Detect which cell encompasses the target text, then output its (x, y) center coordinate. 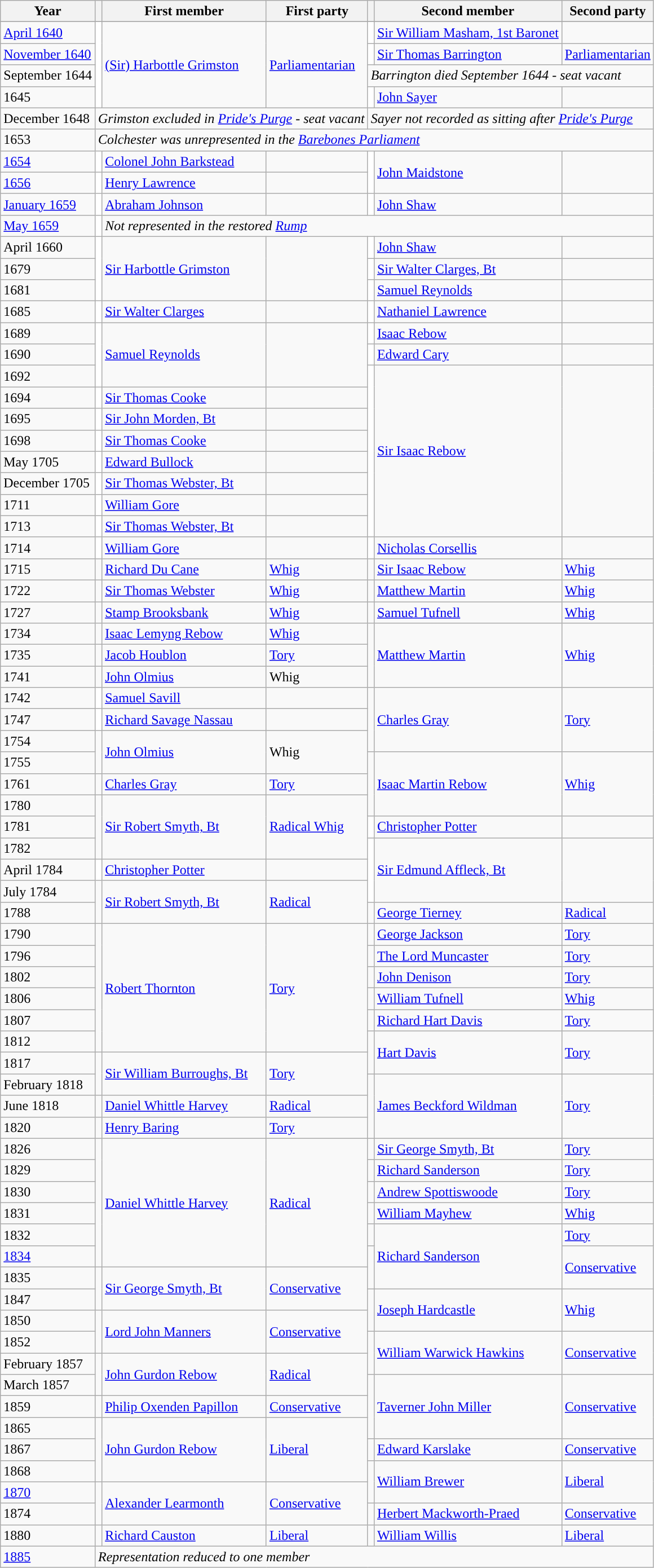
William Warwick Hawkins (468, 1353)
April 1784 (48, 870)
1656 (48, 183)
Sir William Burroughs, Bt (184, 1074)
William Tufnell (468, 999)
Henry Baring (184, 1127)
1852 (48, 1342)
George Jackson (468, 934)
1715 (48, 569)
1761 (48, 784)
Robert Thornton (184, 988)
1694 (48, 398)
July 1784 (48, 891)
Sir Thomas Barrington (468, 54)
1865 (48, 1428)
1754 (48, 741)
November 1640 (48, 54)
1689 (48, 333)
May 1705 (48, 462)
1817 (48, 1063)
Edward Cary (468, 355)
1826 (48, 1149)
1834 (48, 1256)
Stamp Brooksbank (184, 612)
William Brewer (468, 1482)
1679 (48, 269)
Richard Du Cane (184, 569)
1734 (48, 634)
Henry Lawrence (184, 183)
John Denison (468, 977)
Richard Causton (184, 1535)
1832 (48, 1235)
Samuel Savill (184, 698)
1859 (48, 1407)
1698 (48, 441)
Barrington died September 1644 - seat vacant (511, 76)
1806 (48, 999)
March 1857 (48, 1385)
December 1648 (48, 118)
Sir Walter Clarges (184, 312)
1820 (48, 1127)
1831 (48, 1213)
1870 (48, 1492)
1727 (48, 612)
1830 (48, 1192)
Representation reduced to one member (374, 1557)
1722 (48, 591)
1690 (48, 355)
William Willis (468, 1535)
1780 (48, 805)
April 1640 (48, 33)
William Mayhew (468, 1213)
1802 (48, 977)
April 1660 (48, 247)
1850 (48, 1321)
1742 (48, 698)
Richard Hart Davis (468, 1020)
Sir Edmund Affleck, Bt (468, 870)
John Sayer (468, 97)
Andrew Spottiswoode (468, 1192)
1747 (48, 720)
Sir John Morden, Bt (184, 419)
1874 (48, 1514)
Second party (608, 11)
John Maidstone (468, 172)
1741 (48, 677)
Sir Thomas Webster (184, 591)
George Tierney (468, 913)
Sayer not recorded as sitting after Pride's Purge (511, 118)
Herbert Mackworth-Praed (468, 1514)
Year (48, 11)
December 1705 (48, 483)
1654 (48, 161)
Isaac Lemyng Rebow (184, 634)
1812 (48, 1042)
Alexander Learmonth (184, 1503)
1695 (48, 419)
1681 (48, 290)
1781 (48, 827)
Samuel Tufnell (468, 612)
1885 (48, 1557)
September 1644 (48, 76)
Grimston excluded in Pride's Purge - seat vacant (231, 118)
1711 (48, 505)
Not represented in the restored Rump (378, 226)
Hart Davis (468, 1052)
1847 (48, 1299)
Sir Harbottle Grimston (184, 268)
Nicholas Corsellis (468, 548)
Sir William Masham, 1st Baronet (468, 33)
1692 (48, 376)
1807 (48, 1020)
1880 (48, 1535)
June 1818 (48, 1106)
Abraham Johnson (184, 204)
Isaac Martin Rebow (468, 784)
Richard Savage Nassau (184, 720)
1653 (48, 140)
Nathaniel Lawrence (468, 312)
1788 (48, 913)
Philip Oxenden Papillon (184, 1407)
February 1857 (48, 1364)
Joseph Hardcastle (468, 1310)
Radical Whig (317, 827)
1868 (48, 1471)
Taverner John Miller (468, 1407)
First member (184, 11)
1713 (48, 526)
1755 (48, 763)
January 1659 (48, 204)
First party (317, 11)
(Sir) Harbottle Grimston (184, 65)
The Lord Muncaster (468, 956)
Sir Walter Clarges, Bt (468, 269)
May 1659 (48, 226)
Jacob Houblon (184, 655)
Isaac Rebow (468, 333)
1790 (48, 934)
Colchester was unrepresented in the Barebones Parliament (374, 140)
Colonel John Barkstead (184, 161)
1782 (48, 848)
1714 (48, 548)
1829 (48, 1170)
1735 (48, 655)
1796 (48, 956)
Edward Karslake (468, 1450)
1835 (48, 1278)
Lord John Manners (184, 1332)
1867 (48, 1450)
Second member (468, 11)
1645 (48, 97)
Edward Bullock (184, 462)
February 1818 (48, 1085)
1685 (48, 312)
James Beckford Wildman (468, 1106)
